Find where the given text appears and provide that cell's center as [x, y] coordinate. 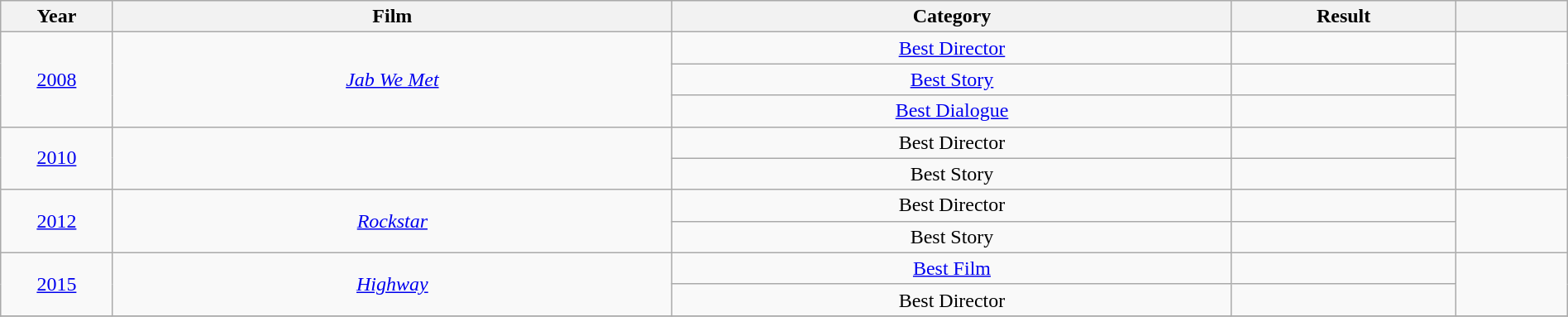
Film [392, 17]
2012 [56, 221]
Jab We Met [392, 79]
2015 [56, 284]
2008 [56, 79]
Best Film [953, 268]
Year [56, 17]
Best Dialogue [953, 111]
2010 [56, 158]
Result [1343, 17]
Category [953, 17]
Rockstar [392, 221]
Highway [392, 284]
